Capture the cell that displays the provided text and extract its [X, Y] central coordinate. 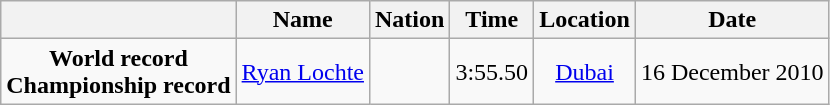
Time [492, 20]
Name [302, 20]
Ryan Lochte [302, 72]
Nation [409, 20]
3:55.50 [492, 72]
World recordChampionship record [118, 72]
16 December 2010 [732, 72]
Date [732, 20]
Location [585, 20]
Dubai [585, 72]
